Extract the [X, Y] coordinate from the center of the cell holding the provided text.  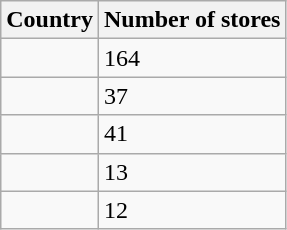
Number of stores [192, 20]
Country [50, 20]
37 [192, 96]
12 [192, 210]
13 [192, 172]
164 [192, 58]
41 [192, 134]
